Capture the cell that displays the provided text and extract its [X, Y] central coordinate. 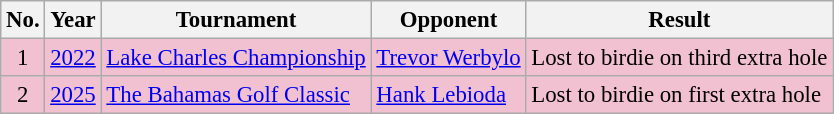
2 [23, 95]
The Bahamas Golf Classic [236, 95]
1 [23, 58]
Tournament [236, 20]
Year [73, 20]
Lost to birdie on first extra hole [680, 95]
2022 [73, 58]
Trevor Werbylo [448, 58]
2025 [73, 95]
Hank Lebioda [448, 95]
Lost to birdie on third extra hole [680, 58]
Lake Charles Championship [236, 58]
No. [23, 20]
Result [680, 20]
Opponent [448, 20]
